For the text-containing cell, return its midpoint in [x, y] coordinate format. 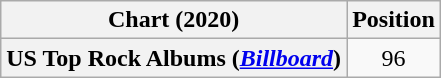
96 [394, 58]
Position [394, 20]
US Top Rock Albums (Billboard) [174, 58]
Chart (2020) [174, 20]
